From the cell containing the given text, extract its center point as [X, Y] coordinate. 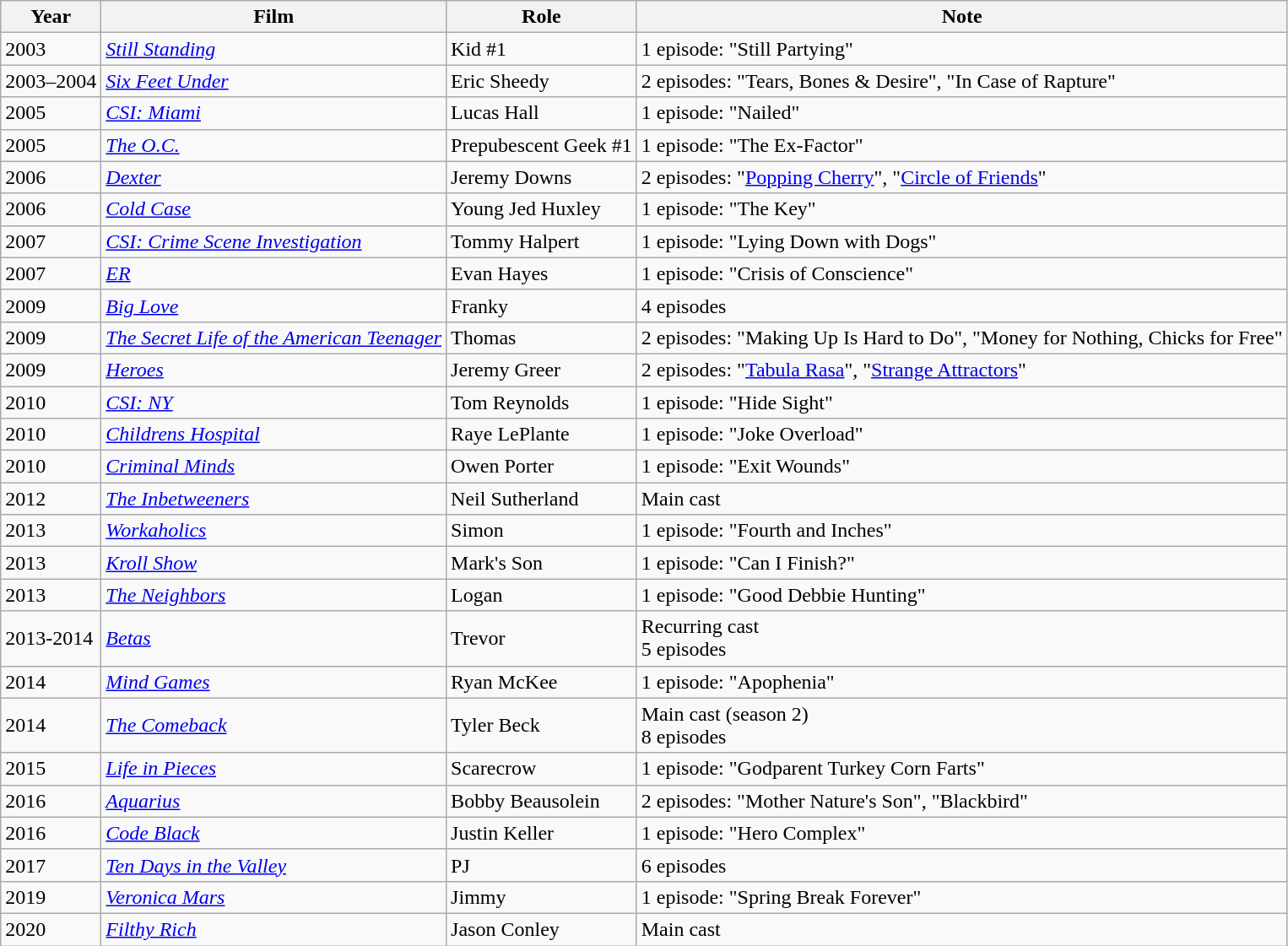
Mark's Son [542, 563]
Big Love [273, 305]
PJ [542, 865]
Jeremy Downs [542, 177]
Recurring cast5 episodes [962, 638]
Jason Conley [542, 929]
2017 [51, 865]
1 episode: "Apophenia" [962, 682]
Neil Sutherland [542, 499]
The Neighbors [273, 595]
1 episode: "Still Partying" [962, 49]
2 episodes: "Tabula Rasa", "Strange Attractors" [962, 370]
CSI: Miami [273, 113]
2020 [51, 929]
Dexter [273, 177]
Life in Pieces [273, 769]
The O.C. [273, 145]
Still Standing [273, 49]
Heroes [273, 370]
Evan Hayes [542, 273]
Thomas [542, 338]
2 episodes: "Making Up Is Hard to Do", "Money for Nothing, Chicks for Free" [962, 338]
Raye LePlante [542, 435]
Tyler Beck [542, 726]
Scarecrow [542, 769]
1 episode: "Hide Sight" [962, 403]
Jeremy Greer [542, 370]
Ryan McKee [542, 682]
The Inbetweeners [273, 499]
Workaholics [273, 531]
2012 [51, 499]
Trevor [542, 638]
Six Feet Under [273, 81]
Year [51, 17]
1 episode: "Nailed" [962, 113]
4 episodes [962, 305]
The Comeback [273, 726]
Tom Reynolds [542, 403]
CSI: Crime Scene Investigation [273, 241]
Jimmy [542, 897]
1 episode: "Hero Complex" [962, 833]
1 episode: "Exit Wounds" [962, 467]
Simon [542, 531]
Young Jed Huxley [542, 209]
2013-2014 [51, 638]
Kroll Show [273, 563]
1 episode: "The Key" [962, 209]
Criminal Minds [273, 467]
Note [962, 17]
Ten Days in the Valley [273, 865]
Mind Games [273, 682]
2003–2004 [51, 81]
2015 [51, 769]
1 episode: "Lying Down with Dogs" [962, 241]
Childrens Hospital [273, 435]
Veronica Mars [273, 897]
1 episode: "The Ex-Factor" [962, 145]
Justin Keller [542, 833]
Prepubescent Geek #1 [542, 145]
Logan [542, 595]
1 episode: "Spring Break Forever" [962, 897]
CSI: NY [273, 403]
2003 [51, 49]
Code Black [273, 833]
1 episode: "Godparent Turkey Corn Farts" [962, 769]
6 episodes [962, 865]
1 episode: "Can I Finish?" [962, 563]
Filthy Rich [273, 929]
Owen Porter [542, 467]
Role [542, 17]
2019 [51, 897]
Cold Case [273, 209]
Eric Sheedy [542, 81]
Bobby Beausolein [542, 801]
The Secret Life of the American Teenager [273, 338]
1 episode: "Fourth and Inches" [962, 531]
2 episodes: "Mother Nature's Son", "Blackbird" [962, 801]
Tommy Halpert [542, 241]
Betas [273, 638]
Lucas Hall [542, 113]
ER [273, 273]
2 episodes: "Tears, Bones & Desire", "In Case of Rapture" [962, 81]
Main cast (season 2)8 episodes [962, 726]
2 episodes: "Popping Cherry", "Circle of Friends" [962, 177]
1 episode: "Joke Overload" [962, 435]
Aquarius [273, 801]
Franky [542, 305]
1 episode: "Good Debbie Hunting" [962, 595]
Film [273, 17]
1 episode: "Crisis of Conscience" [962, 273]
Kid #1 [542, 49]
